For the text-containing cell, return its midpoint in [X, Y] coordinate format. 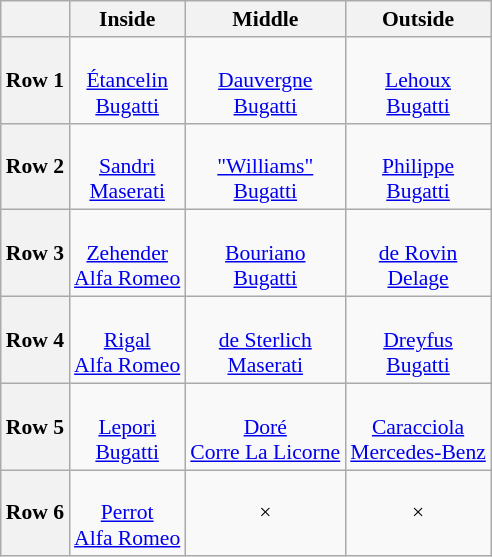
de SterlichMaserati [265, 340]
BourianoBugatti [265, 254]
DreyfusBugatti [418, 340]
ZehenderAlfa Romeo [127, 254]
Row 1 [35, 80]
Row 6 [35, 514]
PerrotAlfa Romeo [127, 514]
SandriMaserati [127, 166]
Row 5 [35, 426]
DauvergneBugatti [265, 80]
DoréCorre La Licorne [265, 426]
LehouxBugatti [418, 80]
PhilippeBugatti [418, 166]
de RovinDelage [418, 254]
Middle [265, 19]
Row 3 [35, 254]
ÉtancelinBugatti [127, 80]
Row 2 [35, 166]
"Williams"Bugatti [265, 166]
CaracciolaMercedes-Benz [418, 426]
LeporiBugatti [127, 426]
Outside [418, 19]
Inside [127, 19]
Row 4 [35, 340]
RigalAlfa Romeo [127, 340]
